For the text-containing cell, return its midpoint in (X, Y) coordinate format. 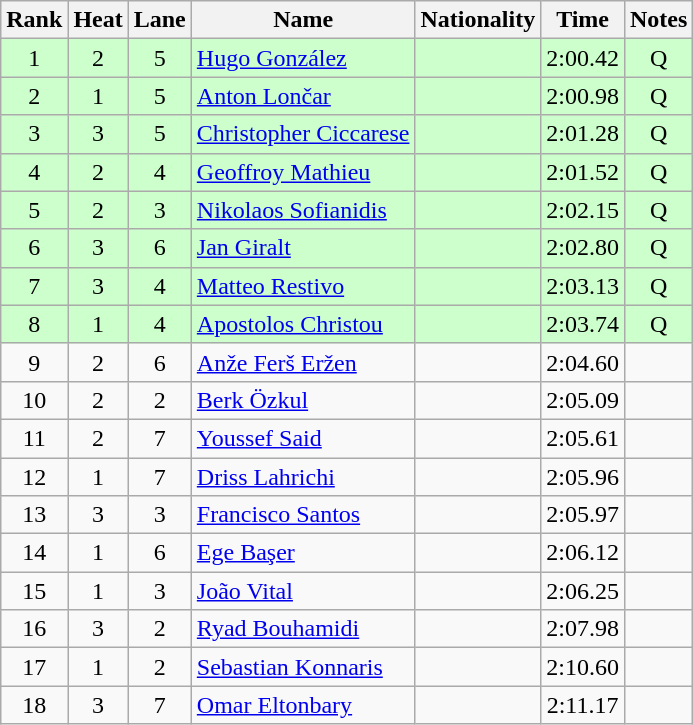
2:06.25 (583, 591)
Francisco Santos (303, 515)
2:02.80 (583, 248)
Name (303, 20)
2:05.61 (583, 438)
2:05.96 (583, 477)
8 (34, 324)
2:05.09 (583, 400)
Heat (98, 20)
2:11.17 (583, 705)
2:06.12 (583, 553)
14 (34, 553)
2:03.13 (583, 286)
Jan Giralt (303, 248)
Notes (658, 20)
2:00.98 (583, 96)
17 (34, 667)
Lane (160, 20)
2:01.52 (583, 172)
Sebastian Konnaris (303, 667)
Nationality (478, 20)
2:03.74 (583, 324)
11 (34, 438)
2:05.97 (583, 515)
13 (34, 515)
Geoffroy Mathieu (303, 172)
2:07.98 (583, 629)
2:02.15 (583, 210)
Christopher Ciccarese (303, 134)
João Vital (303, 591)
Omar Eltonbary (303, 705)
2:04.60 (583, 362)
10 (34, 400)
Hugo González (303, 58)
Time (583, 20)
2:01.28 (583, 134)
9 (34, 362)
16 (34, 629)
Ege Başer (303, 553)
Berk Özkul (303, 400)
Anže Ferš Eržen (303, 362)
Rank (34, 20)
Anton Lončar (303, 96)
12 (34, 477)
Driss Lahrichi (303, 477)
Nikolaos Sofianidis (303, 210)
Ryad Bouhamidi (303, 629)
18 (34, 705)
2:10.60 (583, 667)
Matteo Restivo (303, 286)
2:00.42 (583, 58)
Apostolos Christou (303, 324)
15 (34, 591)
Youssef Said (303, 438)
